For the text-containing cell, return its midpoint in [x, y] coordinate format. 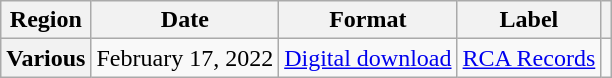
Label [529, 20]
Digital download [368, 58]
Format [368, 20]
RCA Records [529, 58]
Region [46, 20]
Date [185, 20]
Various [46, 58]
February 17, 2022 [185, 58]
